Provide the [X, Y] coordinate of the cell's center where the given text is located.  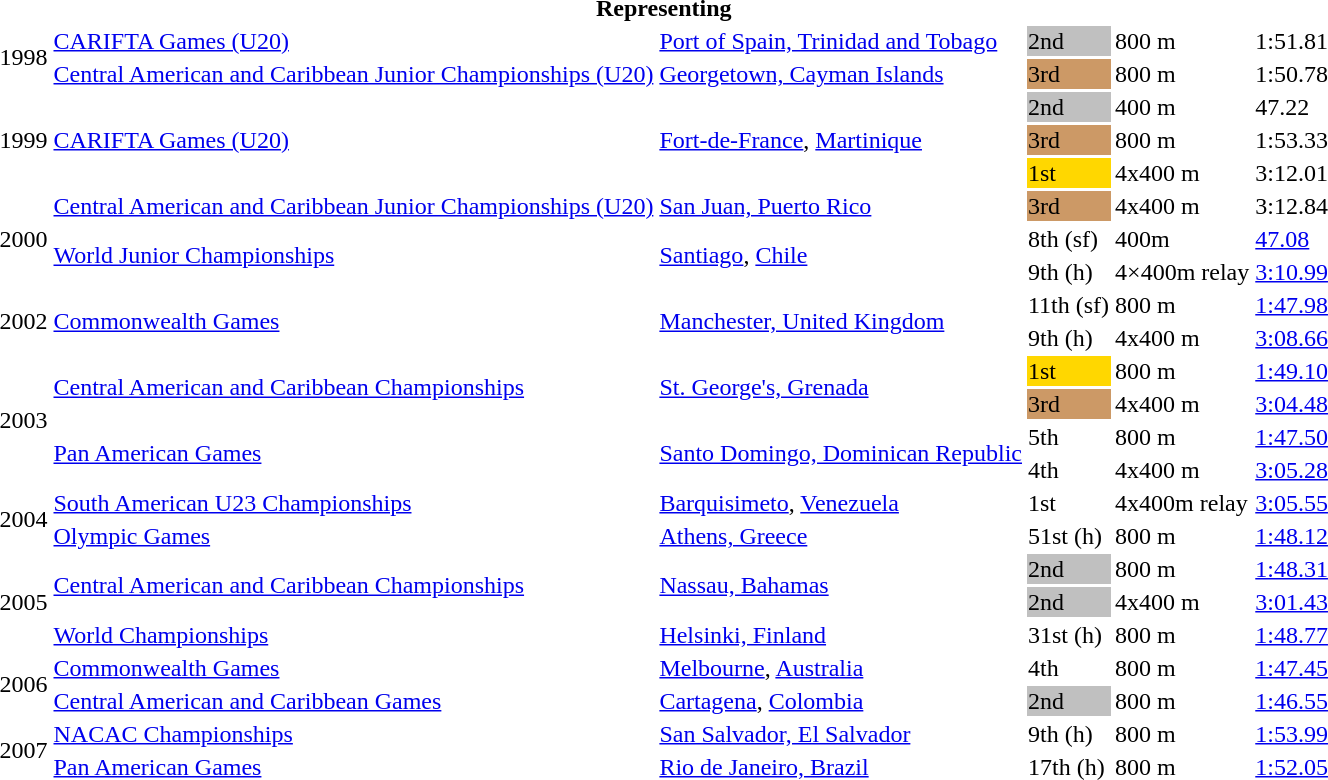
NACAC Championships [354, 734]
400m [1182, 239]
San Salvador, El Salvador [841, 734]
Olympic Games [354, 536]
Georgetown, Cayman Islands [841, 74]
8th (sf) [1069, 239]
Barquisimeto, Venezuela [841, 503]
World Championships [354, 635]
Santiago, Chile [841, 256]
Santo Domingo, Dominican Republic [841, 454]
World Junior Championships [354, 256]
Cartagena, Colombia [841, 701]
Nassau, Bahamas [841, 586]
Melbourne, Australia [841, 668]
4×400m relay [1182, 272]
400 m [1182, 107]
Central American and Caribbean Games [354, 701]
11th (sf) [1069, 305]
Port of Spain, Trinidad and Tobago [841, 41]
Pan American Games [354, 454]
51st (h) [1069, 536]
Helsinki, Finland [841, 635]
St. George's, Grenada [841, 388]
Athens, Greece [841, 536]
Manchester, United Kingdom [841, 322]
31st (h) [1069, 635]
4x400m relay [1182, 503]
Fort-de-France, Martinique [841, 140]
South American U23 Championships [354, 503]
5th [1069, 437]
San Juan, Puerto Rico [841, 206]
